Detect which cell encompasses the target text, then output its [x, y] center coordinate. 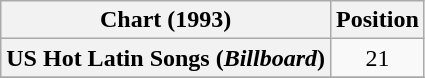
21 [378, 58]
US Hot Latin Songs (Billboard) [166, 58]
Chart (1993) [166, 20]
Position [378, 20]
